Output the (X, Y) coordinate of the center of the cell containing the given text.  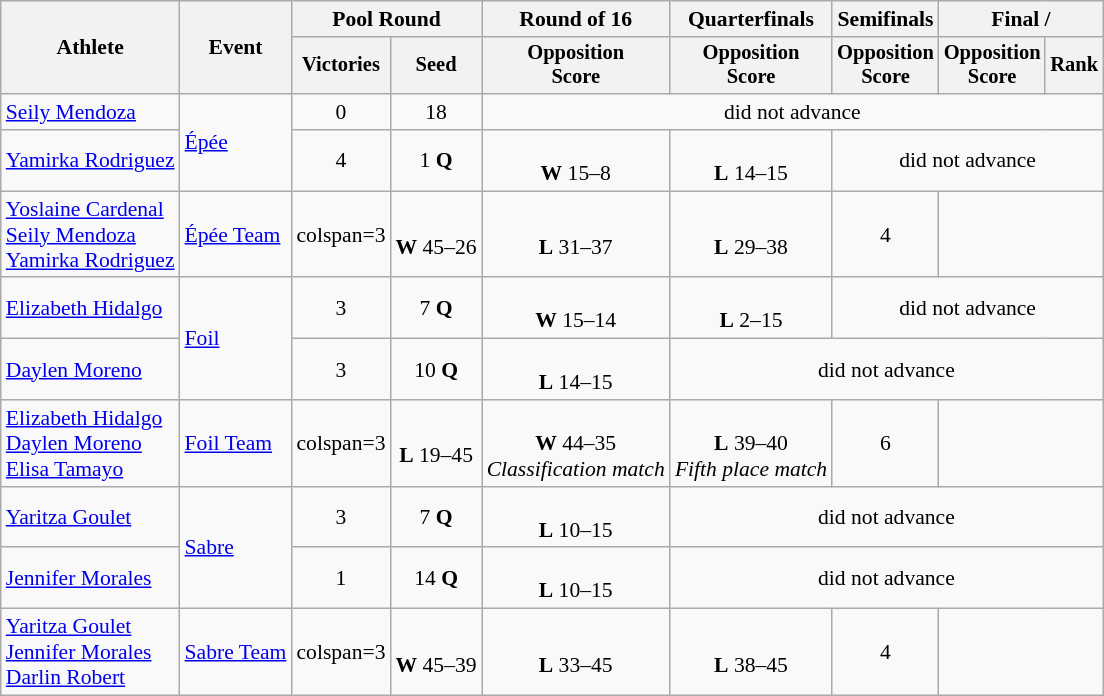
Foil (236, 339)
Pool Round (386, 19)
Elizabeth Hidalgo (90, 308)
Seed (436, 66)
Daylen Moreno (90, 370)
18 (436, 112)
W 15–14 (576, 308)
Yoslaine CardenalSeily MendozaYamirka Rodriguez (90, 234)
Seily Mendoza (90, 112)
Sabre Team (236, 652)
L 38–45 (751, 652)
Yamirka Rodriguez (90, 160)
Sabre (236, 548)
Victories (340, 66)
1 Q (436, 160)
Épée Team (236, 234)
W 15–8 (576, 160)
Elizabeth HidalgoDaylen MorenoElisa Tamayo (90, 444)
Event (236, 48)
Athlete (90, 48)
L 19–45 (436, 444)
14 Q (436, 578)
0 (340, 112)
Yaritza Goulet (90, 518)
Épée (236, 142)
L 39–40Fifth place match (751, 444)
Rank (1074, 66)
Quarterfinals (751, 19)
W 44–35Classification match (576, 444)
1 (340, 578)
W 45–26 (436, 234)
10 Q (436, 370)
Yaritza GouletJennifer MoralesDarlin Robert (90, 652)
W 45–39 (436, 652)
L 31–37 (576, 234)
L 33–45 (576, 652)
Final / (1021, 19)
Foil Team (236, 444)
Round of 16 (576, 19)
Jennifer Morales (90, 578)
Semifinals (886, 19)
L 2–15 (751, 308)
6 (886, 444)
L 29–38 (751, 234)
